Detect which cell encompasses the target text, then output its (X, Y) center coordinate. 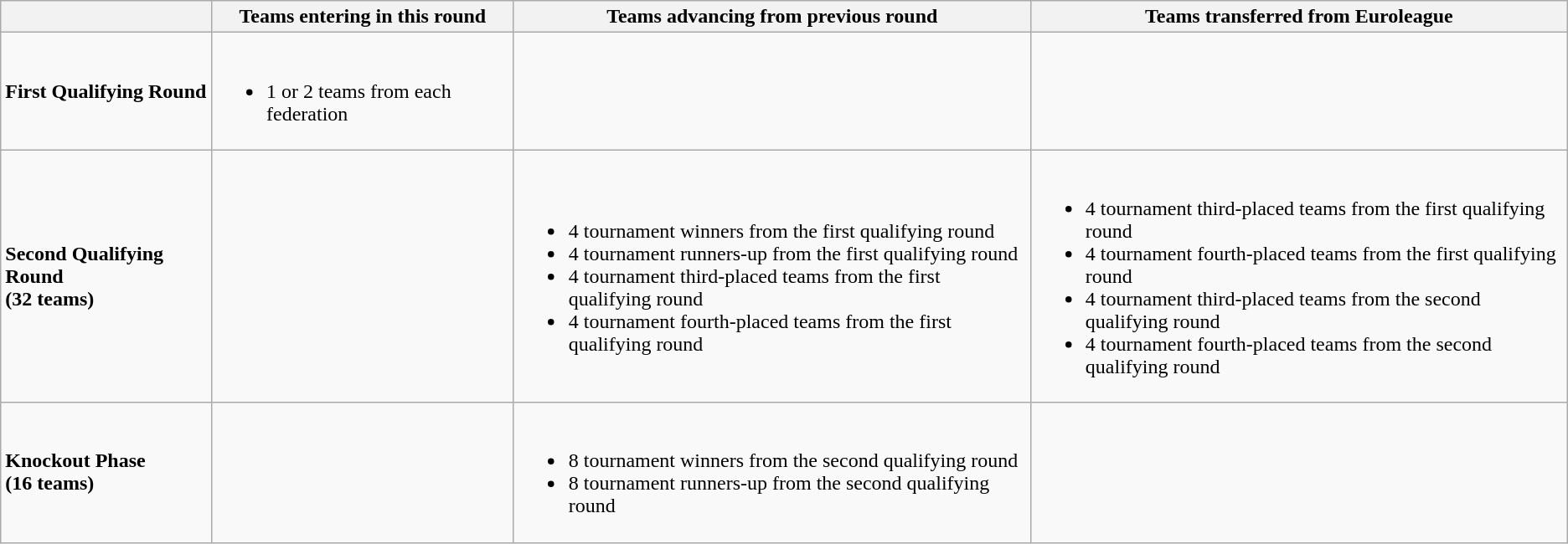
Teams entering in this round (364, 17)
Teams transferred from Euroleague (1298, 17)
Teams advancing from previous round (772, 17)
Second Qualifying Round(32 teams) (106, 276)
Knockout Phase(16 teams) (106, 472)
First Qualifying Round (106, 91)
8 tournament winners from the second qualifying round8 tournament runners-up from the second qualifying round (772, 472)
1 or 2 teams from each federation (364, 91)
